Capture the cell that displays the provided text and extract its [x, y] central coordinate. 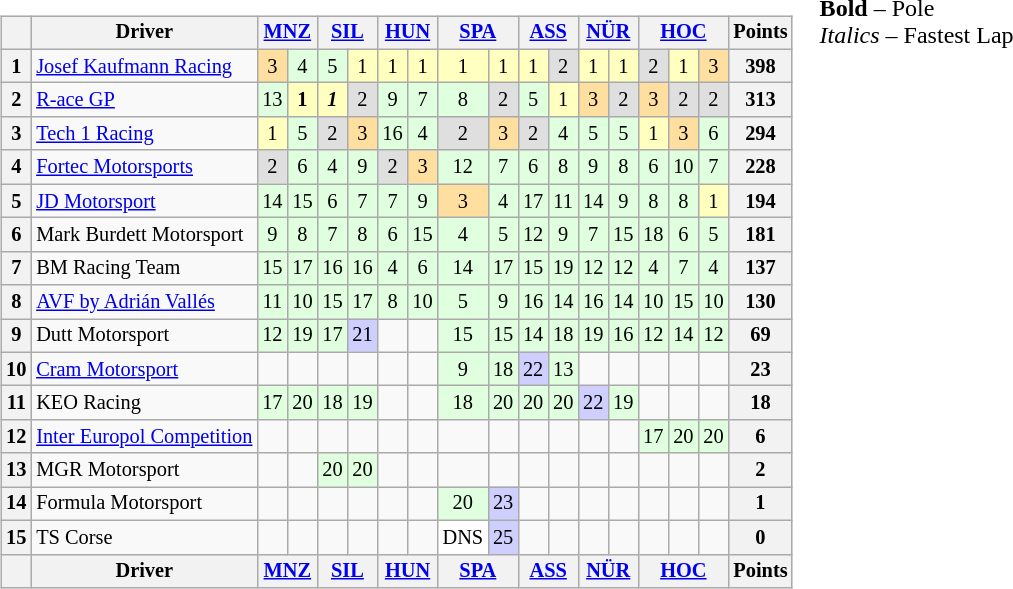
398 [760, 66]
294 [760, 134]
130 [760, 302]
228 [760, 167]
DNS [463, 537]
25 [503, 537]
137 [760, 268]
KEO Racing [144, 403]
Formula Motorsport [144, 504]
Fortec Motorsports [144, 167]
MGR Motorsport [144, 470]
0 [760, 537]
21 [362, 336]
JD Motorsport [144, 201]
AVF by Adrián Vallés [144, 302]
194 [760, 201]
Inter Europol Competition [144, 437]
Cram Motorsport [144, 369]
Mark Burdett Motorsport [144, 235]
BM Racing Team [144, 268]
181 [760, 235]
R-ace GP [144, 100]
TS Corse [144, 537]
Dutt Motorsport [144, 336]
313 [760, 100]
69 [760, 336]
Tech 1 Racing [144, 134]
Josef Kaufmann Racing [144, 66]
